Identify which cell holds the provided text, then report its [x, y] central coordinate. 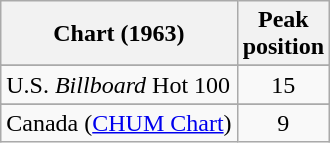
Canada (CHUM Chart) [119, 123]
9 [283, 123]
U.S. Billboard Hot 100 [119, 85]
15 [283, 85]
Chart (1963) [119, 34]
Peakposition [283, 34]
